Find where the given text appears and provide that cell's center as (x, y) coordinate. 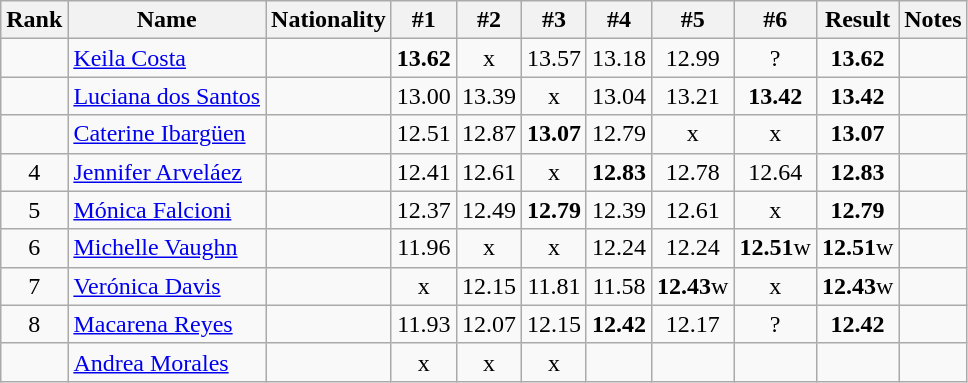
Andrea Morales (167, 362)
#3 (554, 20)
12.37 (424, 210)
13.00 (424, 96)
#4 (618, 20)
#6 (775, 20)
12.64 (775, 172)
12.87 (488, 134)
12.51 (424, 134)
12.78 (693, 172)
11.96 (424, 248)
Keila Costa (167, 58)
Luciana dos Santos (167, 96)
6 (34, 248)
12.17 (693, 324)
Notes (933, 20)
Rank (34, 20)
Verónica Davis (167, 286)
#2 (488, 20)
Caterine Ibargüen (167, 134)
Jennifer Arveláez (167, 172)
#1 (424, 20)
13.04 (618, 96)
12.41 (424, 172)
Nationality (329, 20)
13.57 (554, 58)
12.07 (488, 324)
8 (34, 324)
12.49 (488, 210)
Macarena Reyes (167, 324)
5 (34, 210)
Mónica Falcioni (167, 210)
Michelle Vaughn (167, 248)
13.39 (488, 96)
12.99 (693, 58)
4 (34, 172)
13.18 (618, 58)
11.58 (618, 286)
13.21 (693, 96)
Name (167, 20)
11.81 (554, 286)
12.39 (618, 210)
11.93 (424, 324)
#5 (693, 20)
Result (857, 20)
7 (34, 286)
